Locate the cell with the specified text and output its [X, Y] center coordinate. 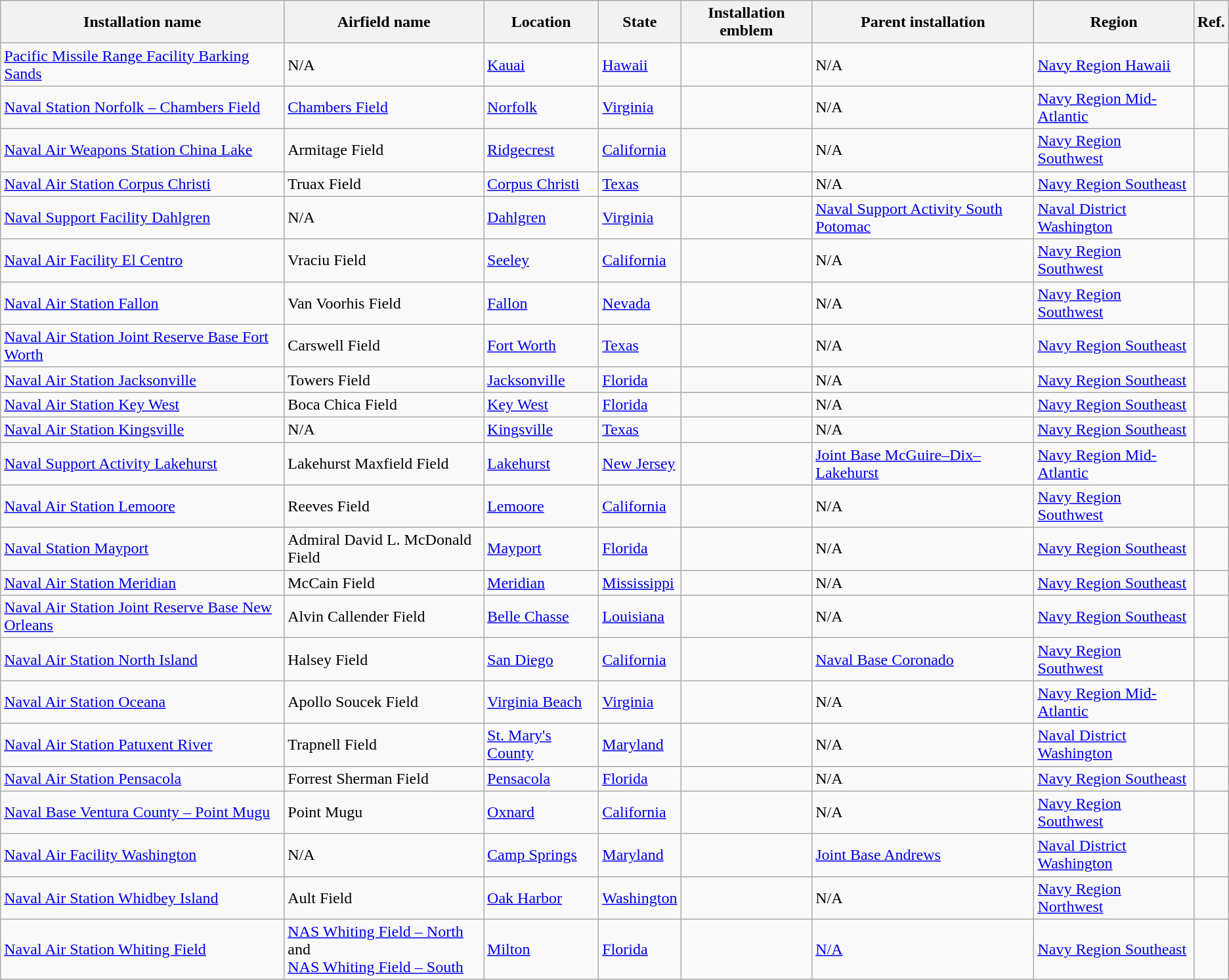
Naval Air Station Lemoore [142, 507]
Navy Region Northwest [1113, 898]
Point Mugu [384, 813]
Naval Air Station Meridian [142, 583]
Washington [639, 898]
Naval Air Facility Washington [142, 855]
New Jersey [639, 463]
Lakehurst Maxfield Field [384, 463]
Truax Field [384, 184]
Location [541, 22]
Halsey Field [384, 659]
Forrest Sherman Field [384, 778]
Milton [541, 949]
Naval Station Norfolk – Chambers Field [142, 108]
Naval Air Facility El Centro [142, 260]
Ault Field [384, 898]
Naval Base Coronado [923, 659]
Fort Worth [541, 345]
Naval Air Station Whiting Field [142, 949]
Belle Chasse [541, 617]
Navy Region Hawaii [1113, 64]
Joint Base Andrews [923, 855]
Region [1113, 22]
Naval Air Station Kingsville [142, 429]
Naval Air Station Joint Reserve Base Fort Worth [142, 345]
Joint Base McGuire–Dix–Lakehurst [923, 463]
Fallon [541, 303]
Ridgecrest [541, 150]
State [639, 22]
Dahlgren [541, 218]
Mayport [541, 549]
Jacksonville [541, 379]
Naval Air Station Oceana [142, 702]
Naval Air Station Whidbey Island [142, 898]
Van Voorhis Field [384, 303]
Vraciu Field [384, 260]
McCain Field [384, 583]
Naval Support Activity Lakehurst [142, 463]
Meridian [541, 583]
San Diego [541, 659]
Kingsville [541, 429]
Naval Support Activity South Potomac [923, 218]
NAS Whiting Field – North andNAS Whiting Field – South [384, 949]
Oak Harbor [541, 898]
Installation name [142, 22]
Virginia Beach [541, 702]
Naval Air Station Pensacola [142, 778]
Norfolk [541, 108]
Camp Springs [541, 855]
Kauai [541, 64]
Trapnell Field [384, 744]
Ref. [1211, 22]
Louisiana [639, 617]
Naval Air Station Key West [142, 404]
Naval Air Station Fallon [142, 303]
St. Mary's County [541, 744]
Nevada [639, 303]
Carswell Field [384, 345]
Apollo Soucek Field [384, 702]
Boca Chica Field [384, 404]
Naval Air Station Jacksonville [142, 379]
Naval Air Weapons Station China Lake [142, 150]
Towers Field [384, 379]
Admiral David L. McDonald Field [384, 549]
Alvin Callender Field [384, 617]
Naval Base Ventura County – Point Mugu [142, 813]
Pensacola [541, 778]
Oxnard [541, 813]
Seeley [541, 260]
Naval Air Station Corpus Christi [142, 184]
Naval Support Facility Dahlgren [142, 218]
Lakehurst [541, 463]
Installation emblem [746, 22]
Mississippi [639, 583]
Naval Air Station Patuxent River [142, 744]
Naval Station Mayport [142, 549]
Reeves Field [384, 507]
Key West [541, 404]
Airfield name [384, 22]
Corpus Christi [541, 184]
Chambers Field [384, 108]
Parent installation [923, 22]
Lemoore [541, 507]
Pacific Missile Range Facility Barking Sands [142, 64]
Naval Air Station North Island [142, 659]
Armitage Field [384, 150]
Hawaii [639, 64]
Naval Air Station Joint Reserve Base New Orleans [142, 617]
